For the text-containing cell, return its midpoint in (X, Y) coordinate format. 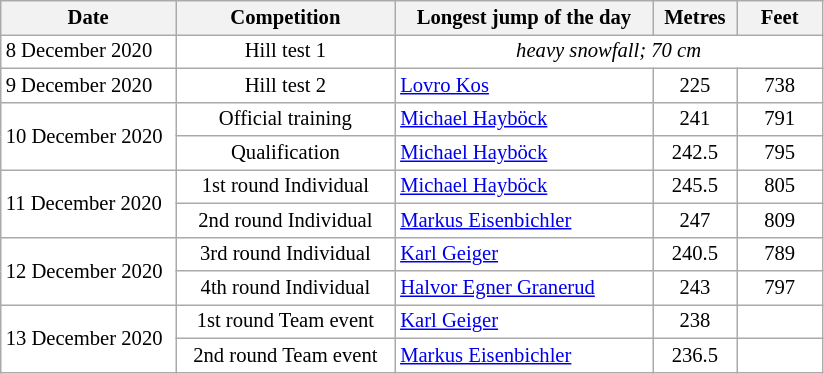
heavy snowfall; 70 cm (608, 51)
2nd round Team event (286, 355)
Qualification (286, 153)
738 (780, 85)
12 December 2020 (88, 271)
789 (780, 254)
4th round Individual (286, 287)
2nd round Individual (286, 220)
11 December 2020 (88, 203)
236.5 (694, 355)
240.5 (694, 254)
243 (694, 287)
Feet (780, 17)
Lovro Kos (524, 85)
Hill test 1 (286, 51)
791 (780, 119)
1st round Individual (286, 186)
241 (694, 119)
13 December 2020 (88, 338)
242.5 (694, 153)
Halvor Egner Granerud (524, 287)
Competition (286, 17)
Longest jump of the day (524, 17)
3rd round Individual (286, 254)
9 December 2020 (88, 85)
809 (780, 220)
245.5 (694, 186)
Metres (694, 17)
10 December 2020 (88, 136)
238 (694, 321)
795 (780, 153)
797 (780, 287)
225 (694, 85)
Official training (286, 119)
Hill test 2 (286, 85)
1st round Team event (286, 321)
Date (88, 17)
8 December 2020 (88, 51)
805 (780, 186)
247 (694, 220)
